Detect which cell encompasses the target text, then output its (x, y) center coordinate. 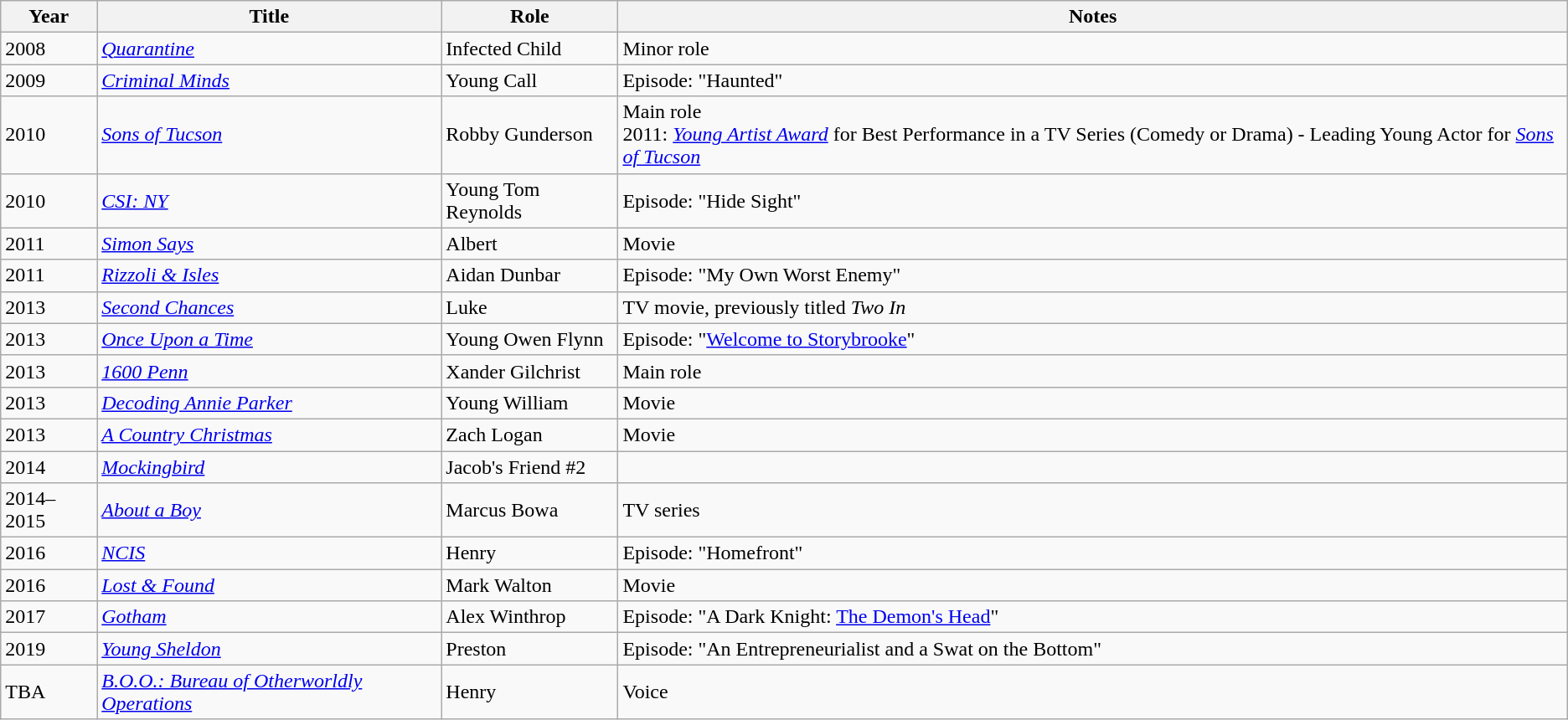
Minor role (1092, 49)
Lost & Found (270, 585)
Episode: "Haunted" (1092, 80)
Quarantine (270, 49)
Main role (1092, 371)
Episode: "Homefront" (1092, 553)
Criminal Minds (270, 80)
Second Chances (270, 307)
Albert (529, 244)
Episode: "Welcome to Storybrooke" (1092, 339)
Robby Gunderson (529, 135)
Episode: "An Entrepreneurialist and a Swat on the Bottom" (1092, 649)
Xander Gilchrist (529, 371)
TV series (1092, 511)
Year (49, 17)
TBA (49, 692)
Preston (529, 649)
Alex Winthrop (529, 617)
Infected Child (529, 49)
Once Upon a Time (270, 339)
Young Owen Flynn (529, 339)
Rizzoli & Isles (270, 275)
Aidan Dunbar (529, 275)
Episode: "A Dark Knight: The Demon's Head" (1092, 617)
Young Tom Reynolds (529, 201)
Episode: "My Own Worst Enemy" (1092, 275)
2009 (49, 80)
Notes (1092, 17)
TV movie, previously titled Two In (1092, 307)
Luke (529, 307)
Main role2011: Young Artist Award for Best Performance in a TV Series (Comedy or Drama) - Leading Young Actor for Sons of Tucson (1092, 135)
1600 Penn (270, 371)
Young Call (529, 80)
Marcus Bowa (529, 511)
Gotham (270, 617)
2017 (49, 617)
2014 (49, 466)
Mark Walton (529, 585)
NCIS (270, 553)
Decoding Annie Parker (270, 403)
A Country Christmas (270, 435)
About a Boy (270, 511)
2019 (49, 649)
B.O.O.: Bureau of Otherworldly Operations (270, 692)
Title (270, 17)
Simon Says (270, 244)
Sons of Tucson (270, 135)
Mockingbird (270, 466)
Zach Logan (529, 435)
Voice (1092, 692)
2008 (49, 49)
Young William (529, 403)
Jacob's Friend #2 (529, 466)
CSI: NY (270, 201)
Young Sheldon (270, 649)
Episode: "Hide Sight" (1092, 201)
Role (529, 17)
2014–2015 (49, 511)
